Locate the cell with the specified text and output its (X, Y) center coordinate. 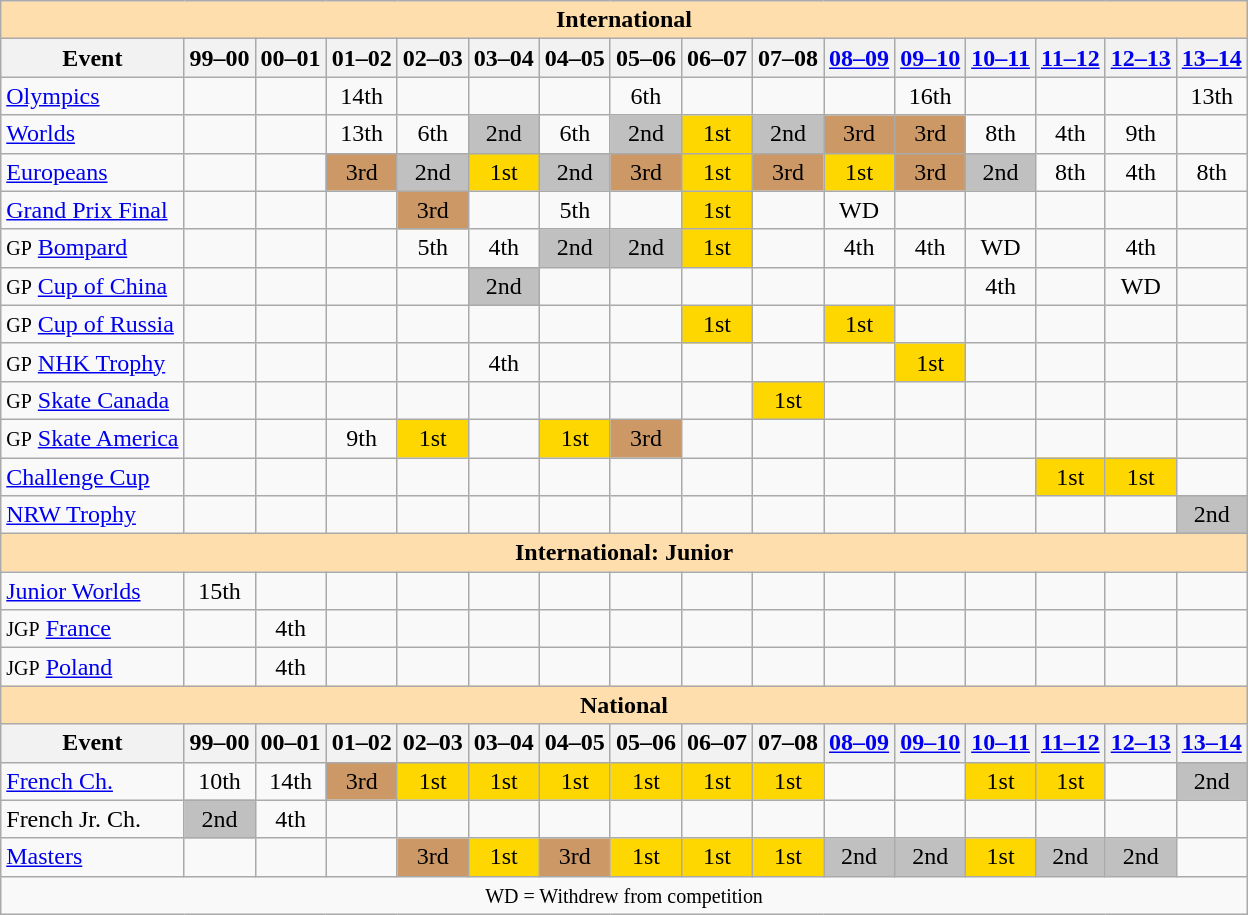
Olympics (92, 96)
GP NHK Trophy (92, 362)
International: Junior (624, 553)
Grand Prix Final (92, 210)
JGP Poland (92, 667)
GP Cup of China (92, 286)
French Jr. Ch. (92, 819)
Europeans (92, 172)
GP Skate Canada (92, 400)
International (624, 20)
Junior Worlds (92, 591)
NRW Trophy (92, 515)
10th (220, 781)
GP Skate America (92, 438)
JGP France (92, 629)
Masters (92, 857)
GP Cup of Russia (92, 324)
WD = Withdrew from competition (624, 895)
15th (220, 591)
Worlds (92, 134)
GP Bompard (92, 248)
16th (930, 96)
Challenge Cup (92, 477)
National (624, 705)
French Ch. (92, 781)
